Return the (X, Y) coordinate for the center point of the cell that contains the specified text.  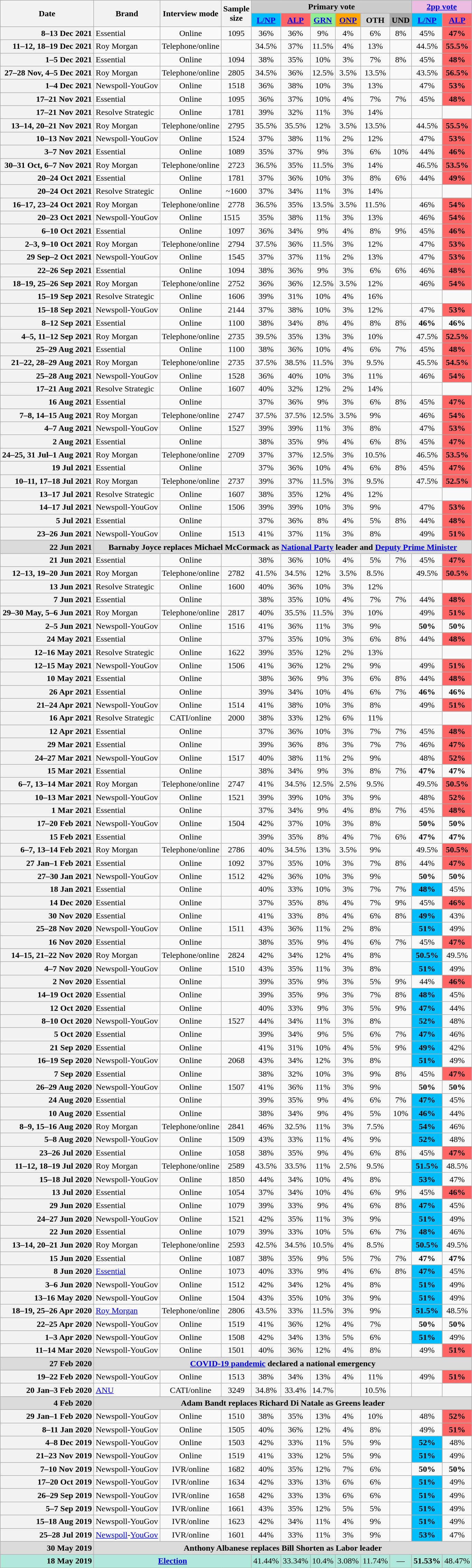
13–17 Jul 2021 (47, 494)
24 Aug 2020 (47, 1100)
13 Jun 2021 (47, 587)
4–8 Dec 2019 (47, 1443)
2752 (237, 283)
1509 (237, 1140)
16 Apr 2021 (47, 718)
18–19, 25–26 Sep 2021 (47, 283)
2593 (237, 1245)
5–8 Aug 2020 (47, 1140)
2 Aug 2021 (47, 442)
1505 (237, 1430)
22 Jun 2021 (47, 547)
2589 (237, 1166)
7 Jun 2021 (47, 600)
13–14, 20–21 Nov 2021 (47, 125)
2817 (237, 613)
7 Sep 2020 (47, 1074)
2723 (237, 165)
1–5 Dec 2021 (47, 60)
5–7 Sep 2019 (47, 1508)
3249 (237, 1390)
10–11, 17–18 Jul 2021 (47, 481)
COVID-19 pandemic declared a national emergency (283, 1363)
2786 (237, 850)
41.5% (266, 573)
1507 (237, 1087)
1092 (237, 863)
2805 (237, 73)
24–25, 31 Jul–1 Aug 2021 (47, 455)
10.4% (323, 1561)
11–12, 18–19 Dec 2021 (47, 46)
48.47% (457, 1561)
23–26 Jun 2021 (47, 534)
Anthony Albanese replaces Bill Shorten as Labor leader (283, 1548)
54.5% (457, 362)
19 Jul 2021 (47, 468)
12–15 May 2021 (47, 665)
25–28 Jul 2019 (47, 1535)
45.5% (427, 362)
1089 (237, 152)
1622 (237, 652)
16% (375, 297)
7.5% (375, 1126)
Interview mode (191, 13)
29 Sep–2 Oct 2021 (47, 257)
51.53% (427, 1561)
1524 (237, 138)
33.4% (295, 1390)
8–9, 15–16 Aug 2020 (47, 1126)
1–3 Apr 2020 (47, 1337)
1–4 Dec 2021 (47, 86)
27 Jan–1 Feb 2021 (47, 863)
17–20 Feb 2021 (47, 824)
17–20 Oct 2019 (47, 1482)
18–19, 25–26 Apr 2020 (47, 1311)
2794 (237, 244)
1508 (237, 1337)
15–18 Sep 2021 (47, 310)
1511 (237, 929)
18 May 2019 (47, 1561)
Election (173, 1561)
2709 (237, 455)
12–16 May 2021 (47, 652)
22–26 Sep 2021 (47, 270)
1658 (237, 1495)
1528 (237, 375)
16 Nov 2020 (47, 942)
23–26 Jul 2020 (47, 1153)
5 Jul 2021 (47, 520)
30 May 2019 (47, 1548)
Date (47, 13)
2778 (237, 205)
25–28 Aug 2021 (47, 375)
1601 (237, 1535)
2806 (237, 1311)
ANU (127, 1390)
33.5% (295, 1166)
10–13 Mar 2021 (47, 797)
1097 (237, 231)
Brand (127, 13)
13–14, 20–21 Jun 2020 (47, 1245)
7–10 Nov 2019 (47, 1469)
25–29 Aug 2021 (47, 349)
4–7 Aug 2021 (47, 428)
24–27 Jun 2020 (47, 1218)
2795 (237, 125)
16 Aug 2021 (47, 402)
2782 (237, 573)
Barnaby Joyce replaces Michael McCormack as National Party leader and Deputy Prime Minister (283, 547)
2841 (237, 1126)
1054 (237, 1192)
OTH (375, 20)
25–28 Nov 2020 (47, 929)
12–13, 19–20 Jun 2021 (47, 573)
1515 (237, 218)
30–31 Oct, 6–7 Nov 2021 (47, 165)
15 Jun 2020 (47, 1258)
29 Mar 2021 (47, 744)
1 Mar 2021 (47, 810)
11–14 Mar 2020 (47, 1350)
1600 (237, 587)
2 Nov 2020 (47, 981)
15 Feb 2021 (47, 837)
17–21 Aug 2021 (47, 389)
15–18 Aug 2019 (47, 1522)
26 Apr 2021 (47, 692)
20–23 Oct 2021 (47, 218)
1850 (237, 1179)
16–17, 23–24 Oct 2021 (47, 205)
1661 (237, 1508)
1623 (237, 1522)
1503 (237, 1443)
1501 (237, 1350)
2068 (237, 1061)
27–28 Nov, 4–5 Dec 2021 (47, 73)
6–10 Oct 2021 (47, 231)
11–12, 18–19 Jul 2020 (47, 1166)
1518 (237, 86)
18 Jan 2021 (47, 889)
1516 (237, 626)
29 Jan–1 Feb 2020 (47, 1416)
41.44% (266, 1561)
1606 (237, 297)
8–11 Jan 2020 (47, 1430)
~1600 (237, 191)
21–24 Apr 2021 (47, 705)
22–25 Apr 2020 (47, 1324)
Adam Bandt replaces Richard Di Natale as Greens leader (283, 1403)
10–13 Nov 2021 (47, 138)
6–7, 13–14 Feb 2021 (47, 850)
34.8% (266, 1390)
2pp vote (442, 7)
26–29 Sep 2019 (47, 1495)
4–5, 11–12 Sep 2021 (47, 336)
1545 (237, 257)
27–30 Jan 2021 (47, 876)
2737 (237, 481)
2000 (237, 718)
19–22 Feb 2020 (47, 1377)
15 Mar 2021 (47, 771)
GRN (323, 20)
13–16 May 2020 (47, 1298)
3.08% (348, 1561)
24–27 Mar 2021 (47, 758)
2–5 Jun 2021 (47, 626)
2–3, 9–10 Oct 2021 (47, 244)
12 Apr 2021 (47, 731)
29–30 May, 5–6 Jun 2021 (47, 613)
30 Nov 2020 (47, 916)
1682 (237, 1469)
Primary vote (331, 7)
1087 (237, 1258)
15–19 Sep 2021 (47, 297)
4–7 Nov 2020 (47, 968)
10 Aug 2020 (47, 1113)
4 Feb 2020 (47, 1403)
8–12 Sep 2021 (47, 323)
16–19 Sep 2020 (47, 1061)
5 Oct 2020 (47, 1034)
11.74% (375, 1561)
6–7, 13–14 Mar 2021 (47, 784)
Samplesize (237, 13)
— (400, 1561)
21–23 Nov 2019 (47, 1456)
12 Oct 2020 (47, 1008)
14–17 Jul 2021 (47, 507)
26–29 Aug 2020 (47, 1087)
8 Jun 2020 (47, 1271)
UND (400, 20)
14.7% (323, 1390)
20 Jan–3 Feb 2020 (47, 1390)
14–19 Oct 2020 (47, 995)
39.5% (266, 336)
32.5% (295, 1126)
21–22, 28–29 Aug 2021 (47, 362)
10 May 2021 (47, 679)
38.5% (295, 362)
8–10 Oct 2020 (47, 1021)
42.5% (266, 1245)
1634 (237, 1482)
14 Dec 2020 (47, 903)
3–6 Jun 2020 (47, 1285)
56.5% (457, 73)
21 Sep 2020 (47, 1048)
1073 (237, 1271)
1058 (237, 1153)
ONP (348, 20)
1517 (237, 758)
14–15, 21–22 Nov 2020 (47, 955)
27 Feb 2020 (47, 1363)
3–7 Nov 2021 (47, 152)
2824 (237, 955)
1514 (237, 705)
7–8, 14–15 Aug 2021 (47, 415)
15–18 Jul 2020 (47, 1179)
24 May 2021 (47, 639)
33.34% (295, 1561)
22 Jun 2020 (47, 1232)
8–13 Dec 2021 (47, 33)
13 Jul 2020 (47, 1192)
2144 (237, 310)
21 Jun 2021 (47, 560)
29 Jun 2020 (47, 1205)
